Locate the cell with the specified text and output its (X, Y) center coordinate. 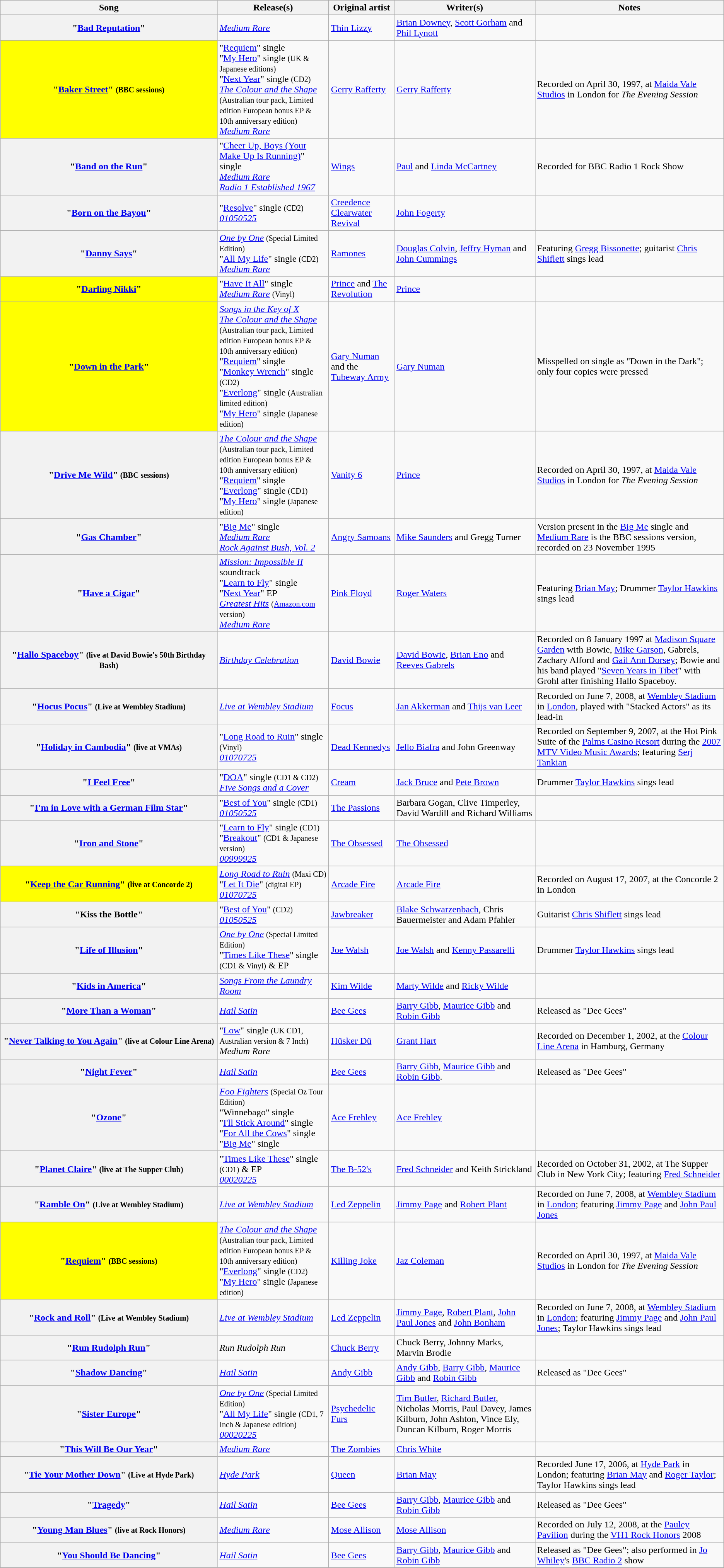
"Drive Me Wild" (BBC sessions) (109, 475)
Recorded on August 17, 2007, at the Concorde 2 in London (629, 884)
The B-52's (361, 1169)
Gary Numan (464, 366)
Recorded on December 1, 2002, at the Colour Line Arena in Hamburg, Germany (629, 1041)
Version present in the Big Me single and Medium Rare is the BBC sessions version, recorded on 23 November 1995 (629, 537)
"Hallo Spaceboy" (live at David Bowie's 50th Birthday Bash) (109, 660)
Chris White (464, 1449)
Released as "Dee Gees"; also performed in Jo Whiley's BBC Radio 2 show (629, 1555)
"More Than a Woman" (109, 1011)
"Run Rudolph Run" (109, 1348)
Songs From the Laundry Room (273, 986)
"Ozone" (109, 1117)
Pink Floyd (361, 593)
"Baker Street" (BBC sessions) (109, 89)
Tim Butler, Richard Butler, Nicholas Morris, Paul Davey, James Kilburn, John Ashton, Vince Ely, Duncan Kilburn, Roger Morris (464, 1414)
Run Rudolph Run (273, 1348)
Gary Numan and the Tubeway Army (361, 366)
The Zombies (361, 1449)
"Never Talking to You Again" (live at Colour Line Arena) (109, 1041)
"Long Road to Ruin" single (Vinyl)01070725 (273, 747)
"Young Man Blues" (live at Rock Honors) (109, 1530)
"Gas Chamber" (109, 537)
"I Feel Free" (109, 782)
"You Should Be Dancing" (109, 1555)
"Ramble On" (Live at Wembley Stadium) (109, 1204)
"Requiem" (BBC sessions) (109, 1261)
"Kids in America" (109, 986)
Recorded on June 7, 2008, at Wembley Stadium in London; featuring Jimmy Page and John Paul Jones (629, 1204)
Recorded on October 31, 2002, at The Supper Club in New York City; featuring Fred Schneider (629, 1169)
"Best of You" (CD2)01050525 (273, 915)
Chuck Berry, Johnny Marks, Marvin Brodie (464, 1348)
Jaz Coleman (464, 1261)
Writer(s) (464, 8)
Psychedelic Furs (361, 1414)
Queen (361, 1474)
Fred Schneider and Keith Strickland (464, 1169)
Birthday Celebration (273, 660)
"Night Fever" (109, 1072)
Notes (629, 8)
Brian Downey, Scott Gorham and Phil Lynott (464, 28)
Joe Walsh (361, 950)
"Band on the Run" (109, 167)
Jimmy Page and Robert Plant (464, 1204)
Recorded for BBC Radio 1 Rock Show (629, 167)
"Keep the Car Running" (live at Concorde 2) (109, 884)
Grant Hart (464, 1041)
Focus (361, 706)
"Cheer Up, Boys (Your Make Up Is Running)" singleMedium RareRadio 1 Established 1967 (273, 167)
Cream (361, 782)
Kim Wilde (361, 986)
Original artist (361, 8)
Ramones (361, 254)
Recorded on September 9, 2007, at the Hot Pink Suite of the Palms Casino Resort during the 2007 MTV Video Music Awards; featuring Serj Tankian (629, 747)
"Low" single (UK CD1, Australian version & 7 Inch)Medium Rare (273, 1041)
Guitarist Chris Shiflett sings lead (629, 915)
"Iron and Stone" (109, 844)
Featuring Gregg Bissonette; guitarist Chris Shiflett sings lead (629, 254)
Prince and The Revolution (361, 289)
"Shadow Dancing" (109, 1373)
Thin Lizzy (361, 28)
Creedence Clearwater Revival (361, 213)
"Times Like These" single (CD1) & EP00020225 (273, 1169)
Release(s) (273, 8)
"Best of You" single (CD1)01050525 (273, 808)
Douglas Colvin, Jeffry Hyman and John Cummings (464, 254)
Dead Kennedys (361, 747)
"Danny Says" (109, 254)
Brian May (464, 1474)
Wings (361, 167)
Barbara Gogan, Clive Timperley, David Wardill and Richard Williams (464, 808)
"Kiss the Bottle" (109, 915)
Jan Akkerman and Thijs van Leer (464, 706)
Marty Wilde and Ricky Wilde (464, 986)
"Tie Your Mother Down" (Live at Hyde Park) (109, 1474)
Recorded on June 7, 2008, at Wembley Stadium in London; featuring Jimmy Page and John Paul Jones; Taylor Hawkins sings lead (629, 1317)
Andy Gibb, Barry Gibb, Maurice Gibb and Robin Gibb (464, 1373)
Vanity 6 (361, 475)
Foo Fighters (Special Oz Tour Edition)"Winnebago" single"I'll Stick Around" single"For All the Cows" single"Big Me" single (273, 1117)
Jello Biafra and John Greenway (464, 747)
Recorded on June 7, 2008, at Wembley Stadium in London, played with "Stacked Actors" as its lead-in (629, 706)
Killing Joke (361, 1261)
Mission: Impossible II soundtrack"Learn to Fly" single"Next Year" EPGreatest Hits (Amazon.com version)Medium Rare (273, 593)
Blake Schwarzenbach, Chris Bauermeister and Adam Pfahler (464, 915)
David Bowie, Brian Eno and Reeves Gabrels (464, 660)
"Learn to Fly" single (CD1)"Breakout" (CD1 & Japanese version)00999925 (273, 844)
"Tragedy" (109, 1505)
Paul and Linda McCartney (464, 167)
John Fogerty (464, 213)
Misspelled on single as "Down in the Dark"; only four copies were pressed (629, 366)
Angry Samoans (361, 537)
"Resolve" single (CD2)01050525 (273, 213)
One by One (Special Limited Edition)"All My Life" single (CD1, 7 Inch & Japanese edition)00020225 (273, 1414)
"Have a Cigar" (109, 593)
"Have It All" singleMedium Rare (Vinyl) (273, 289)
Recorded June 17, 2006, at Hyde Park in London; featuring Brian May and Roger Taylor; Taylor Hawkins sings lead (629, 1474)
"DOA" single (CD1 & CD2)Five Songs and a Cover (273, 782)
Song (109, 8)
Chuck Berry (361, 1348)
"Darling Nikki" (109, 289)
Hüsker Dü (361, 1041)
Hyde Park (273, 1474)
"Planet Claire" (live at The Supper Club) (109, 1169)
Roger Waters (464, 593)
One by One (Special Limited Edition)"Times Like These" single (CD1 & Vinyl) & EP (273, 950)
"Big Me" singleMedium RareRock Against Bush, Vol. 2 (273, 537)
"This Will Be Our Year" (109, 1449)
David Bowie (361, 660)
Jimmy Page, Robert Plant, John Paul Jones and John Bonham (464, 1317)
Joe Walsh and Kenny Passarelli (464, 950)
"Holiday in Cambodia" (live at VMAs) (109, 747)
Long Road to Ruin (Maxi CD)"Let It Die" (digital EP)01070725 (273, 884)
Recorded on July 12, 2008, at the Pauley Pavilion during the VH1 Rock Honors 2008 (629, 1530)
Featuring Brian May; Drummer Taylor Hawkins sings lead (629, 593)
"Born on the Bayou" (109, 213)
Barry Gibb, Maurice Gibb and Robin Gibb. (464, 1072)
"Down in the Park" (109, 366)
"I'm in Love with a German Film Star" (109, 808)
"Life of Illusion" (109, 950)
Andy Gibb (361, 1373)
Jack Bruce and Pete Brown (464, 782)
Jawbreaker (361, 915)
The Passions (361, 808)
"Hocus Pocus" (Live at Wembley Stadium) (109, 706)
"Rock and Roll" (Live at Wembley Stadium) (109, 1317)
"Bad Reputation" (109, 28)
Mike Saunders and Gregg Turner (464, 537)
"Sister Europe" (109, 1414)
One by One (Special Limited Edition)"All My Life" single (CD2) Medium Rare (273, 254)
